Return the (x, y) coordinate for the center point of the cell that contains the specified text.  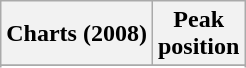
Peakposition (198, 34)
Charts (2008) (77, 34)
